Provide the (x, y) coordinate of the cell's center where the given text is located.  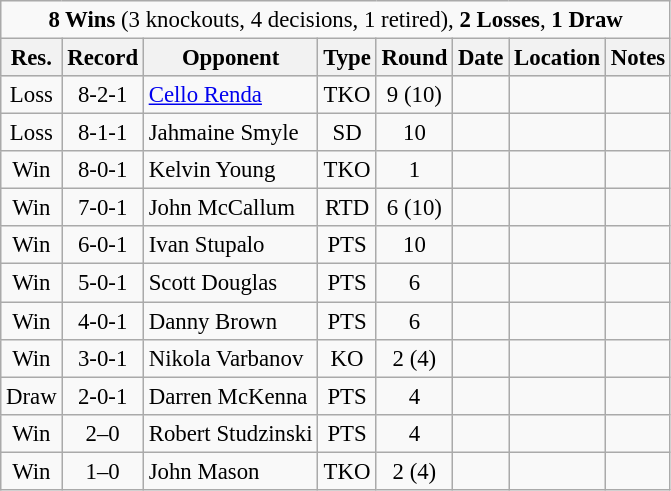
8-2-1 (102, 95)
Record (102, 58)
Type (347, 58)
KO (347, 358)
Jahmaine Smyle (230, 133)
6-0-1 (102, 245)
Robert Studzinski (230, 433)
John McCallum (230, 208)
1 (414, 170)
8-0-1 (102, 170)
1–0 (102, 471)
Res. (32, 58)
5-0-1 (102, 283)
Location (558, 58)
Opponent (230, 58)
Kelvin Young (230, 170)
John Mason (230, 471)
Scott Douglas (230, 283)
6 (10) (414, 208)
Round (414, 58)
Ivan Stupalo (230, 245)
3-0-1 (102, 358)
Draw (32, 396)
2–0 (102, 433)
RTD (347, 208)
Date (481, 58)
Notes (638, 58)
8-1-1 (102, 133)
9 (10) (414, 95)
Cello Renda (230, 95)
2-0-1 (102, 396)
Danny Brown (230, 321)
7-0-1 (102, 208)
8 Wins (3 knockouts, 4 decisions, 1 retired), 2 Losses, 1 Draw (336, 20)
4-0-1 (102, 321)
Darren McKenna (230, 396)
SD (347, 133)
Nikola Varbanov (230, 358)
